Capture the cell that displays the provided text and extract its [x, y] central coordinate. 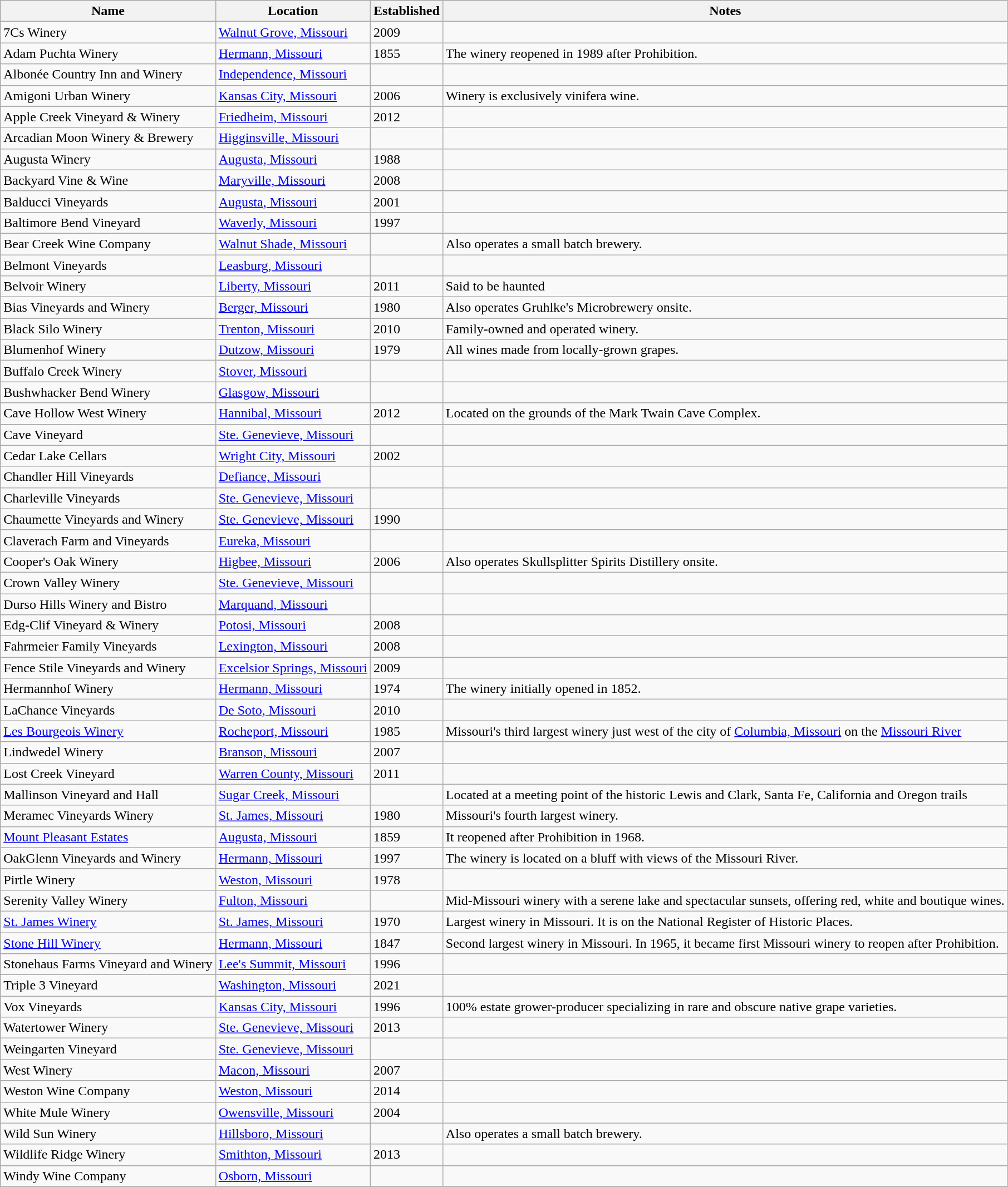
Missouri's third largest winery just west of the city of Columbia, Missouri on the Missouri River [725, 731]
Charleville Vineyards [108, 498]
Liberty, Missouri [293, 287]
Bias Vineyards and Winery [108, 308]
Cooper's Oak Winery [108, 562]
Lost Creek Vineyard [108, 774]
Excelsior Springs, Missouri [293, 668]
LaChance Vineyards [108, 710]
Hannibal, Missouri [293, 413]
1990 [407, 519]
Notes [725, 11]
1855 [407, 53]
Lexington, Missouri [293, 647]
Family-owned and operated winery. [725, 329]
Balducci Vineyards [108, 201]
Maryville, Missouri [293, 180]
Independence, Missouri [293, 75]
1988 [407, 159]
Trenton, Missouri [293, 329]
1978 [407, 879]
Fulton, Missouri [293, 900]
Cave Hollow West Winery [108, 413]
Bear Creek Wine Company [108, 244]
Belmont Vineyards [108, 265]
It reopened after Prohibition in 1968. [725, 837]
Weingarten Vineyard [108, 1049]
Mount Pleasant Estates [108, 837]
Berger, Missouri [293, 308]
OakGlenn Vineyards and Winery [108, 858]
Name [108, 11]
Branson, Missouri [293, 752]
2002 [407, 456]
Cave Vineyard [108, 435]
St. James Winery [108, 922]
Smithton, Missouri [293, 1155]
Waverly, Missouri [293, 223]
Located on the grounds of the Mark Twain Cave Complex. [725, 413]
De Soto, Missouri [293, 710]
All wines made from locally-grown grapes. [725, 350]
Fahrmeier Family Vineyards [108, 647]
Apple Creek Vineyard & Winery [108, 117]
Bushwhacker Bend Winery [108, 392]
Backyard Vine & Wine [108, 180]
2021 [407, 986]
Lee's Summit, Missouri [293, 964]
1985 [407, 731]
Black Silo Winery [108, 329]
Stonehaus Farms Vineyard and Winery [108, 964]
Also operates Gruhlke's Microbrewery onsite. [725, 308]
Stover, Missouri [293, 371]
Meramec Vineyards Winery [108, 816]
Owensville, Missouri [293, 1112]
1859 [407, 837]
2004 [407, 1112]
Vox Vineyards [108, 1007]
Pirtle Winery [108, 879]
Wright City, Missouri [293, 456]
Leasburg, Missouri [293, 265]
Weston Wine Company [108, 1091]
Potosi, Missouri [293, 625]
Located at a meeting point of the historic Lewis and Clark, Santa Fe, California and Oregon trails [725, 795]
Warren County, Missouri [293, 774]
Chandler Hill Vineyards [108, 477]
Baltimore Bend Vineyard [108, 223]
Edg-Clif Vineyard & Winery [108, 625]
Chaumette Vineyards and Winery [108, 519]
Walnut Grove, Missouri [293, 32]
Augusta Winery [108, 159]
Wildlife Ridge Winery [108, 1155]
Fence Stile Vineyards and Winery [108, 668]
Claverach Farm and Vineyards [108, 540]
Stone Hill Winery [108, 943]
Amigoni Urban Winery [108, 96]
Cedar Lake Cellars [108, 456]
The winery is located on a bluff with views of the Missouri River. [725, 858]
Largest winery in Missouri. It is on the National Register of Historic Places. [725, 922]
Arcadian Moon Winery & Brewery [108, 138]
West Winery [108, 1070]
1847 [407, 943]
Also operates Skullsplitter Spirits Distillery onsite. [725, 562]
100% estate grower-producer specializing in rare and obscure native grape varieties. [725, 1007]
Adam Puchta Winery [108, 53]
Hermannhof Winery [108, 689]
Higbee, Missouri [293, 562]
Albonée Country Inn and Winery [108, 75]
Missouri's fourth largest winery. [725, 816]
The winery reopened in 1989 after Prohibition. [725, 53]
Dutzow, Missouri [293, 350]
Location [293, 11]
Sugar Creek, Missouri [293, 795]
Glasgow, Missouri [293, 392]
Mallinson Vineyard and Hall [108, 795]
Belvoir Winery [108, 287]
Watertower Winery [108, 1028]
Mid-Missouri winery with a serene lake and spectacular sunsets, offering red, white and boutique wines. [725, 900]
Durso Hills Winery and Bistro [108, 604]
The winery initially opened in 1852. [725, 689]
Winery is exclusively vinifera wine. [725, 96]
Higginsville, Missouri [293, 138]
2001 [407, 201]
2014 [407, 1091]
1979 [407, 350]
Eureka, Missouri [293, 540]
Hillsboro, Missouri [293, 1134]
Crown Valley Winery [108, 583]
Second largest winery in Missouri. In 1965, it became first Missouri winery to reopen after Prohibition. [725, 943]
Friedheim, Missouri [293, 117]
Les Bourgeois Winery [108, 731]
Serenity Valley Winery [108, 900]
1970 [407, 922]
Osborn, Missouri [293, 1176]
Washington, Missouri [293, 986]
Blumenhof Winery [108, 350]
Lindwedel Winery [108, 752]
1974 [407, 689]
Buffalo Creek Winery [108, 371]
Marquand, Missouri [293, 604]
Macon, Missouri [293, 1070]
Rocheport, Missouri [293, 731]
Said to be haunted [725, 287]
Windy Wine Company [108, 1176]
Wild Sun Winery [108, 1134]
Defiance, Missouri [293, 477]
7Cs Winery [108, 32]
Established [407, 11]
Walnut Shade, Missouri [293, 244]
Triple 3 Vineyard [108, 986]
White Mule Winery [108, 1112]
